Scan for the cell matching the given text and deliver its [x, y] coordinate at center. 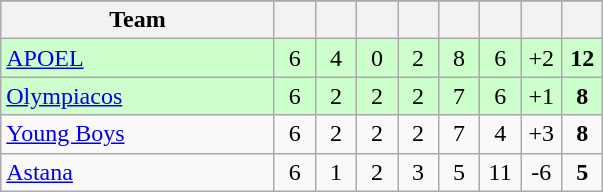
3 [418, 172]
Olympiacos [138, 96]
12 [582, 58]
+2 [542, 58]
+3 [542, 134]
Team [138, 20]
11 [500, 172]
Astana [138, 172]
1 [336, 172]
Young Boys [138, 134]
APOEL [138, 58]
0 [376, 58]
-6 [542, 172]
+1 [542, 96]
